Extract the [X, Y] coordinate from the center of the cell holding the provided text.  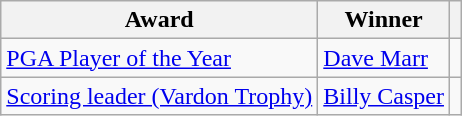
Dave Marr [384, 58]
Billy Casper [384, 96]
Award [160, 20]
Scoring leader (Vardon Trophy) [160, 96]
Winner [384, 20]
PGA Player of the Year [160, 58]
